Locate the cell with the specified text and output its [X, Y] center coordinate. 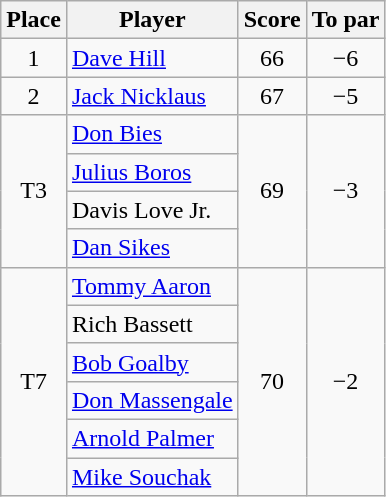
Mike Souchak [152, 477]
−5 [346, 96]
Dave Hill [152, 58]
Jack Nicklaus [152, 96]
Arnold Palmer [152, 438]
Davis Love Jr. [152, 210]
Don Massengale [152, 400]
1 [34, 58]
67 [272, 96]
Score [272, 20]
−6 [346, 58]
T7 [34, 381]
T3 [34, 191]
Player [152, 20]
−3 [346, 191]
66 [272, 58]
69 [272, 191]
Don Bies [152, 134]
Rich Bassett [152, 324]
−2 [346, 381]
Julius Boros [152, 172]
Dan Sikes [152, 248]
70 [272, 381]
To par [346, 20]
Tommy Aaron [152, 286]
Bob Goalby [152, 362]
Place [34, 20]
2 [34, 96]
